From the cell containing the given text, extract its center point as [X, Y] coordinate. 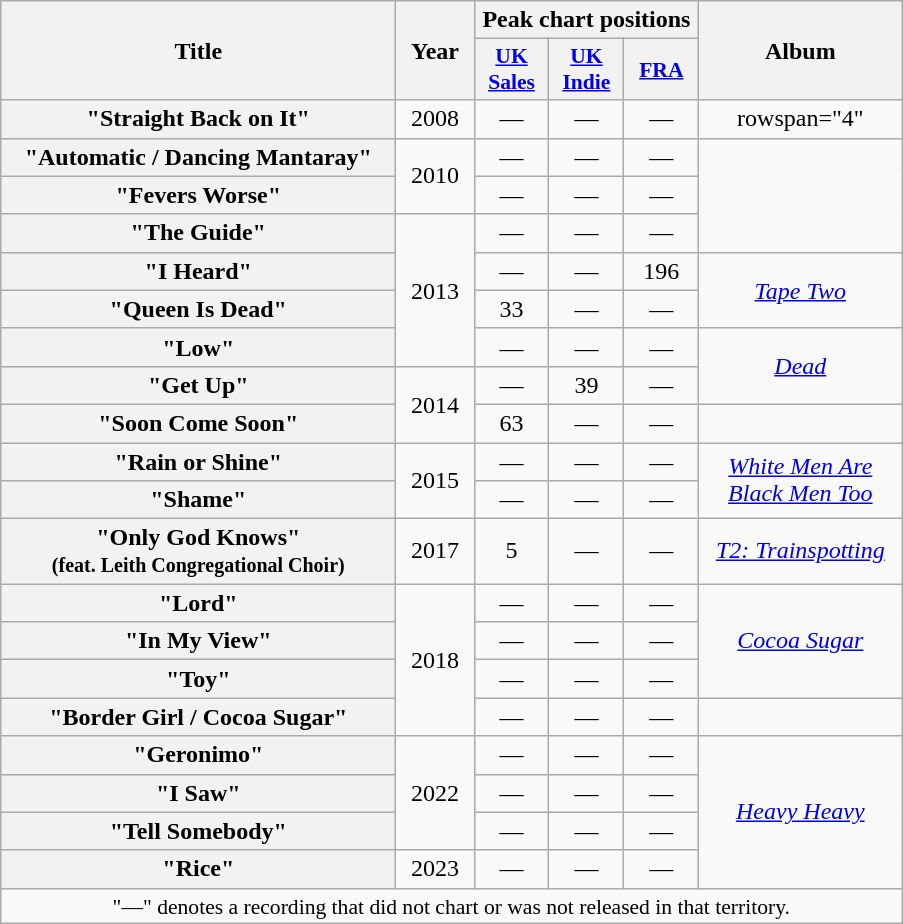
rowspan="4" [800, 119]
"I Heard" [198, 271]
"The Guide" [198, 233]
"Toy" [198, 679]
Tape Two [800, 290]
63 [512, 423]
"Geronimo" [198, 755]
"Queen Is Dead" [198, 309]
2014 [435, 404]
"Tell Somebody" [198, 831]
Dead [800, 366]
"Rain or Shine" [198, 461]
Peak chart positions [586, 20]
"Rice" [198, 869]
2008 [435, 119]
2022 [435, 793]
2023 [435, 869]
"Shame" [198, 500]
White Men Are Black Men Too [800, 480]
"I Saw" [198, 793]
UKSales [512, 70]
T2: Trainspotting [800, 552]
"Border Girl / Cocoa Sugar" [198, 717]
2015 [435, 480]
"Lord" [198, 603]
33 [512, 309]
UKIndie [586, 70]
Year [435, 50]
"Fevers Worse" [198, 195]
2010 [435, 176]
"In My View" [198, 641]
"Low" [198, 347]
"Get Up" [198, 385]
39 [586, 385]
"Only God Knows"(feat. Leith Congregational Choir) [198, 552]
"Soon Come Soon" [198, 423]
2017 [435, 552]
2013 [435, 290]
"Straight Back on It" [198, 119]
Title [198, 50]
Heavy Heavy [800, 812]
"—" denotes a recording that did not chart or was not released in that territory. [452, 906]
196 [662, 271]
Album [800, 50]
FRA [662, 70]
2018 [435, 660]
5 [512, 552]
Cocoa Sugar [800, 641]
"Automatic / Dancing Mantaray" [198, 157]
